From the cell containing the given text, extract its center point as (X, Y) coordinate. 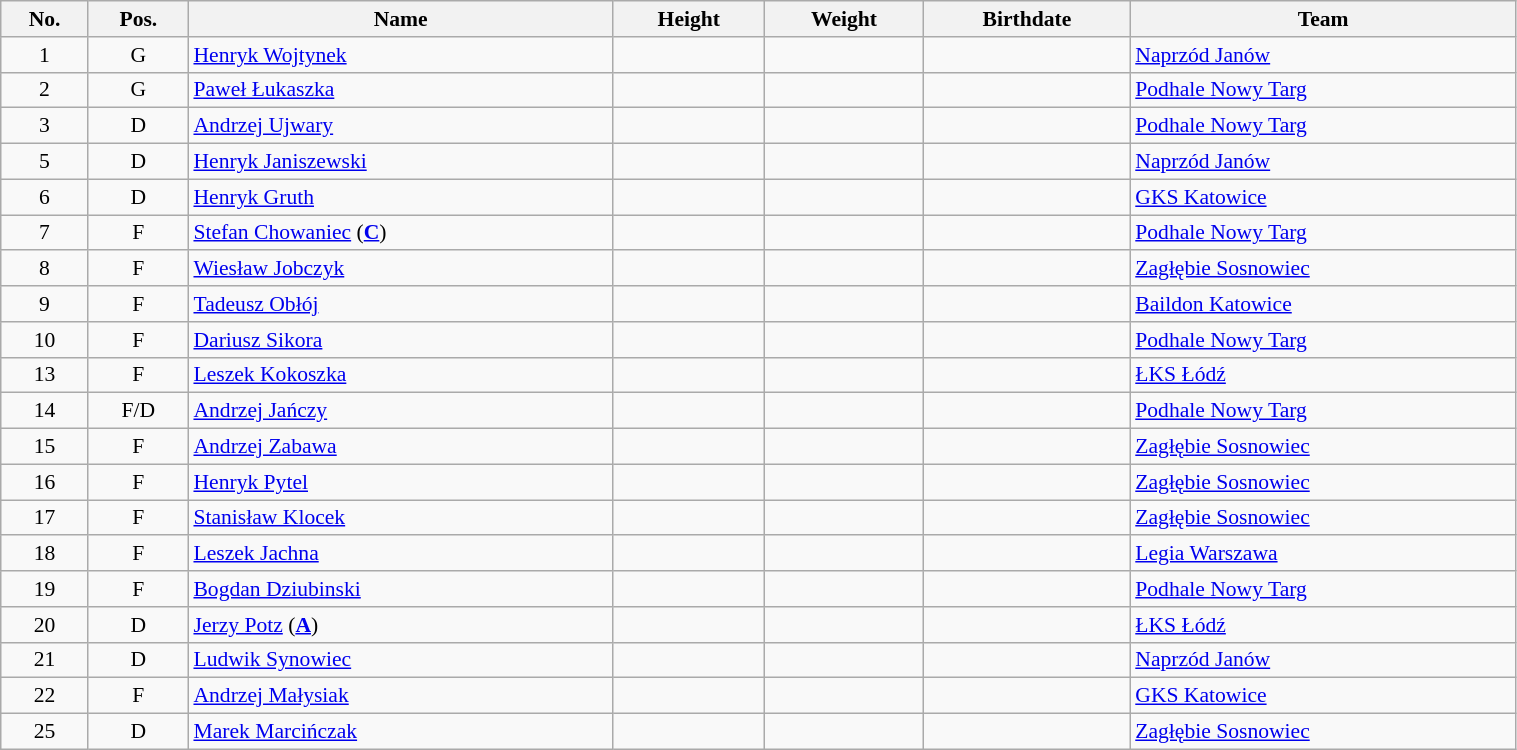
Stefan Chowaniec (C) (400, 233)
Jerzy Potz (A) (400, 625)
F/D (138, 411)
Bogdan Dziubinski (400, 589)
10 (45, 340)
3 (45, 126)
7 (45, 233)
8 (45, 269)
5 (45, 162)
15 (45, 447)
Henryk Gruth (400, 197)
Legia Warszawa (1323, 554)
17 (45, 518)
1 (45, 55)
14 (45, 411)
Ludwik Synowiec (400, 660)
Weight (844, 19)
Leszek Jachna (400, 554)
19 (45, 589)
20 (45, 625)
Henryk Pytel (400, 482)
Andrzej Ujwary (400, 126)
Andrzej Małysiak (400, 696)
Wiesław Jobczyk (400, 269)
Height (689, 19)
Dariusz Sikora (400, 340)
2 (45, 90)
Andrzej Zabawa (400, 447)
21 (45, 660)
Henryk Janiszewski (400, 162)
Team (1323, 19)
Name (400, 19)
Stanisław Klocek (400, 518)
13 (45, 375)
18 (45, 554)
Paweł Łukaszka (400, 90)
Pos. (138, 19)
25 (45, 732)
6 (45, 197)
Andrzej Jańczy (400, 411)
9 (45, 304)
Birthdate (1028, 19)
16 (45, 482)
Marek Marcińczak (400, 732)
Leszek Kokoszka (400, 375)
Henryk Wojtynek (400, 55)
22 (45, 696)
Baildon Katowice (1323, 304)
No. (45, 19)
Tadeusz Obłój (400, 304)
